Detect which cell encompasses the target text, then output its (x, y) center coordinate. 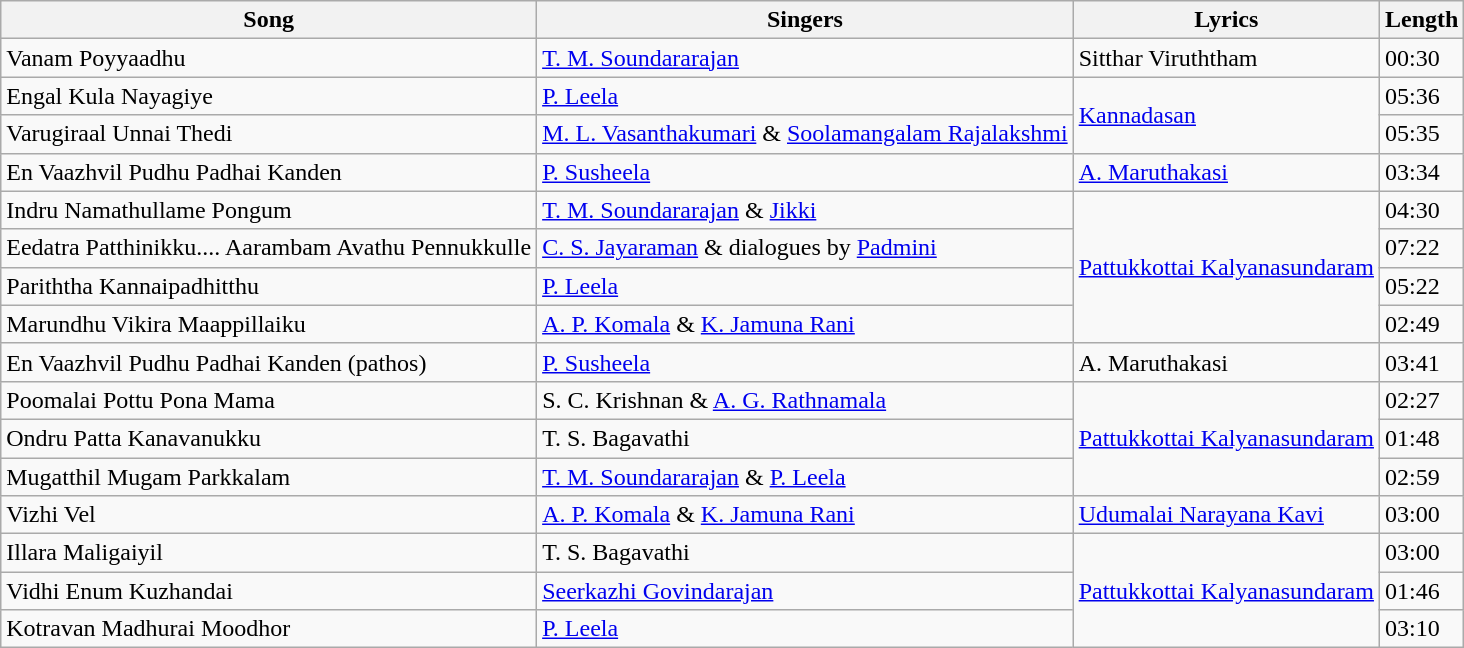
T. M. Soundararajan & Jikki (806, 210)
Poomalai Pottu Pona Mama (269, 400)
Kotravan Madhurai Moodhor (269, 629)
00:30 (1421, 58)
05:22 (1421, 286)
01:46 (1421, 591)
Vanam Poyyaadhu (269, 58)
T. M. Soundararajan & P. Leela (806, 477)
04:30 (1421, 210)
Kannadasan (1226, 115)
Pariththa Kannaipadhitthu (269, 286)
Singers (806, 20)
Ondru Patta Kanavanukku (269, 438)
En Vaazhvil Pudhu Padhai Kanden (269, 172)
02:59 (1421, 477)
Song (269, 20)
02:49 (1421, 324)
05:36 (1421, 96)
En Vaazhvil Pudhu Padhai Kanden (pathos) (269, 362)
Sitthar Viruththam (1226, 58)
01:48 (1421, 438)
Indru Namathullame Pongum (269, 210)
03:10 (1421, 629)
S. C. Krishnan & A. G. Rathnamala (806, 400)
Length (1421, 20)
Udumalai Narayana Kavi (1226, 515)
C. S. Jayaraman & dialogues by Padmini (806, 248)
Mugatthil Mugam Parkkalam (269, 477)
Engal Kula Nayagiye (269, 96)
03:41 (1421, 362)
Eedatra Patthinikku.... Aarambam Avathu Pennukkulle (269, 248)
Vidhi Enum Kuzhandai (269, 591)
M. L. Vasanthakumari & Soolamangalam Rajalakshmi (806, 134)
Marundhu Vikira Maappillaiku (269, 324)
Illara Maligaiyil (269, 553)
Lyrics (1226, 20)
T. M. Soundararajan (806, 58)
03:34 (1421, 172)
Seerkazhi Govindarajan (806, 591)
Varugiraal Unnai Thedi (269, 134)
07:22 (1421, 248)
05:35 (1421, 134)
02:27 (1421, 400)
Vizhi Vel (269, 515)
